Capture the cell that displays the provided text and extract its [x, y] central coordinate. 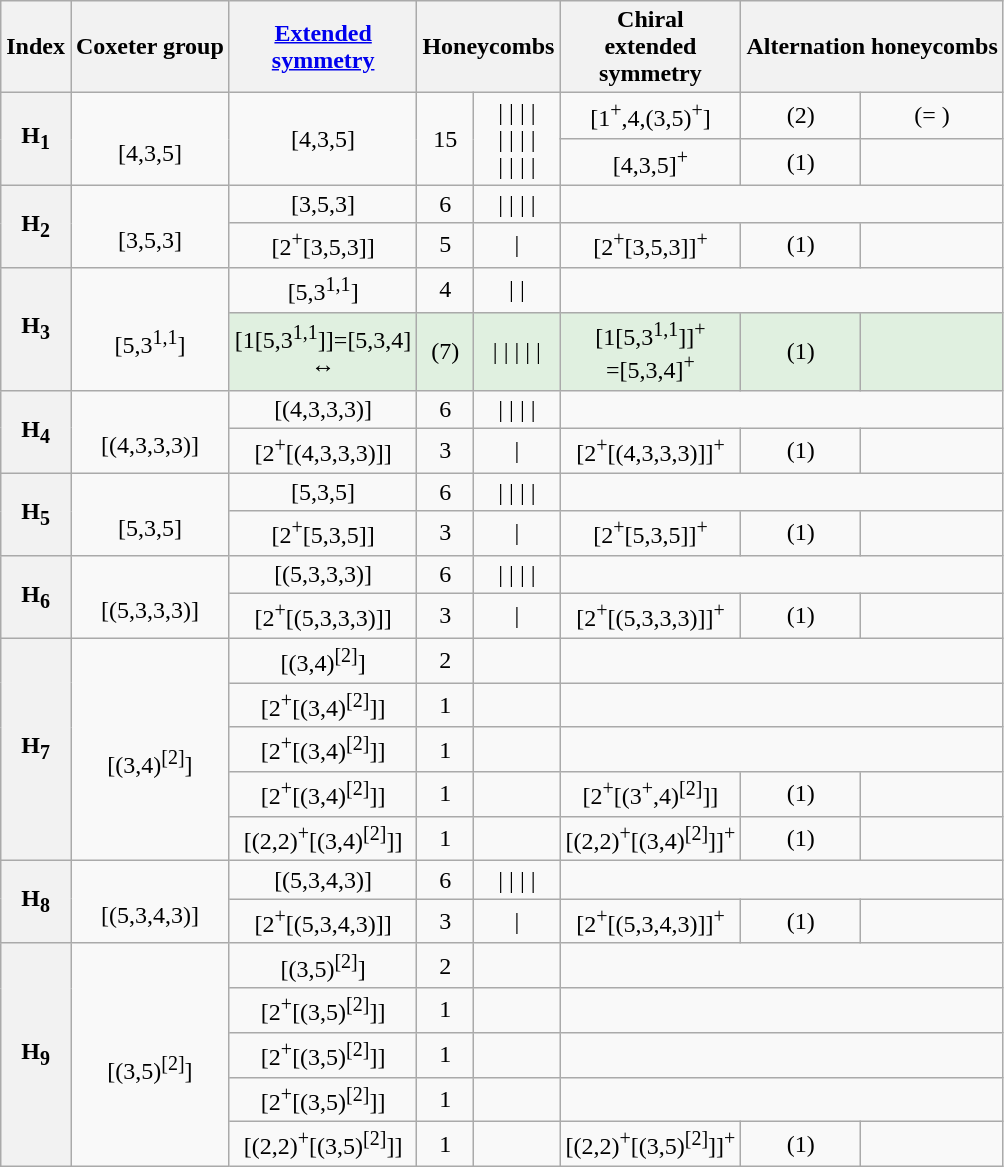
H3 [36, 328]
Honeycombs [488, 47]
(2) [801, 116]
| | | | | | | | | | | | [517, 139]
15 [446, 139]
[1+,4,(3,5)+] [650, 116]
[1[5,31,1]]=[5,3,4] ↔ [323, 351]
[2+[3,5,3]] [323, 246]
4 [446, 290]
[2+[(5,3,4,3)]]+ [650, 922]
| | | | | [517, 351]
[2+[5,3,5]] [323, 534]
Extendedsymmetry [323, 47]
[2+[(3+,4)[2]]] [650, 794]
[2+[5,3,5]]+ [650, 534]
| | [517, 290]
[(2,2)+[(3,5)[2]]]+ [650, 1144]
H4 [36, 432]
[2+[(5,3,4,3)]] [323, 922]
5 [446, 246]
[(2,2)+[(3,4)[2]]] [323, 838]
H1 [36, 139]
H7 [36, 750]
[(2,2)+[(3,5)[2]]] [323, 1144]
[4,3,5]+ [650, 162]
[1[5,31,1]]+=[5,3,4]+ [650, 351]
[2+[(5,3,3,3)]] [323, 616]
[(2,2)+[(3,4)[2]]]+ [650, 838]
H6 [36, 596]
[2+[(4,3,3,3)]]+ [650, 450]
Chiralextendedsymmetry [650, 47]
H9 [36, 1054]
[2+[(4,3,3,3)]] [323, 450]
H8 [36, 902]
H5 [36, 514]
H2 [36, 226]
Alternation honeycombs [872, 47]
[2+[3,5,3]]+ [650, 246]
Coxeter group [150, 47]
[2+[(5,3,3,3)]]+ [650, 616]
(= ) [932, 116]
(7) [446, 351]
Index [36, 47]
